Scan for the cell matching the given text and deliver its (X, Y) coordinate at center. 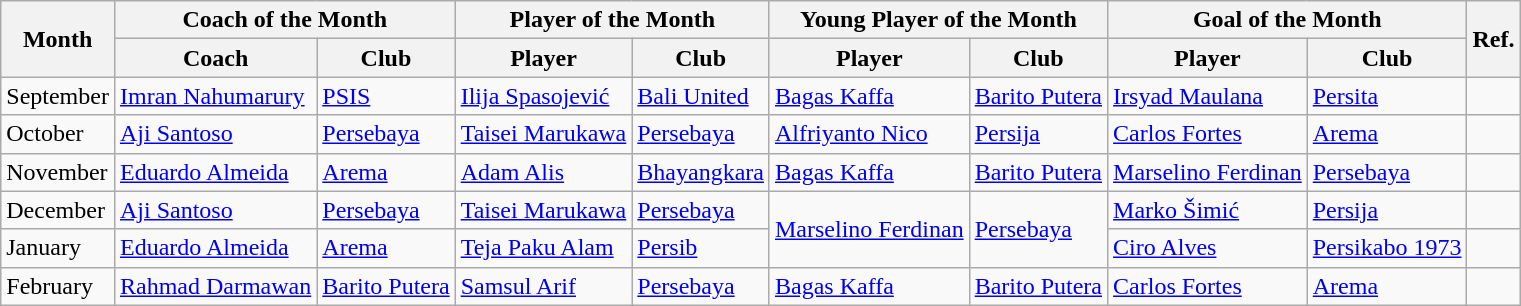
Young Player of the Month (938, 20)
October (58, 134)
Ref. (1494, 39)
Adam Alis (544, 172)
November (58, 172)
Persib (701, 248)
Imran Nahumarury (215, 96)
Bhayangkara (701, 172)
Persikabo 1973 (1387, 248)
Goal of the Month (1288, 20)
Irsyad Maulana (1208, 96)
January (58, 248)
Ilija Spasojević (544, 96)
September (58, 96)
Teja Paku Alam (544, 248)
Persita (1387, 96)
Month (58, 39)
Samsul Arif (544, 286)
Coach (215, 58)
Player of the Month (612, 20)
Ciro Alves (1208, 248)
February (58, 286)
PSIS (386, 96)
Alfriyanto Nico (869, 134)
Bali United (701, 96)
Rahmad Darmawan (215, 286)
Coach of the Month (284, 20)
December (58, 210)
Marko Šimić (1208, 210)
